Determine the (X, Y) coordinate at the center of the cell enclosing the given text.  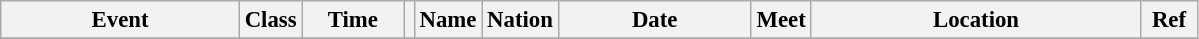
Location (976, 20)
Date (654, 20)
Meet (781, 20)
Time (353, 20)
Name (448, 20)
Event (120, 20)
Class (270, 20)
Ref (1169, 20)
Nation (520, 20)
